Search for the cell housing the specified text and yield its (x, y) center coordinate. 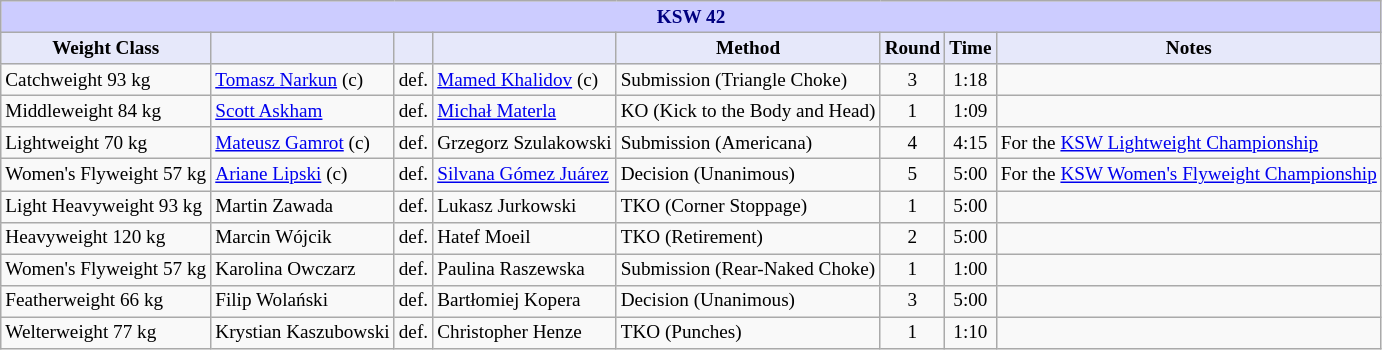
Paulina Raszewska (524, 270)
Round (912, 48)
Mateusz Gamrot (c) (302, 143)
4 (912, 143)
Welterweight 77 kg (106, 333)
TKO (Punches) (748, 333)
2 (912, 238)
1:18 (970, 80)
1:10 (970, 333)
1:09 (970, 111)
Submission (Americana) (748, 143)
Featherweight 66 kg (106, 301)
Martin Zawada (302, 206)
4:15 (970, 143)
TKO (Retirement) (748, 238)
Scott Askham (302, 111)
KO (Kick to the Body and Head) (748, 111)
Tomasz Narkun (c) (302, 80)
Method (748, 48)
Time (970, 48)
5 (912, 175)
Grzegorz Szulakowski (524, 143)
KSW 42 (692, 17)
Lukasz Jurkowski (524, 206)
Krystian Kaszubowski (302, 333)
Bartłomiej Kopera (524, 301)
Mamed Khalidov (c) (524, 80)
Submission (Rear-Naked Choke) (748, 270)
For the KSW Women's Flyweight Championship (1188, 175)
Christopher Henze (524, 333)
For the KSW Lightweight Championship (1188, 143)
Weight Class (106, 48)
Filip Wolański (302, 301)
Catchweight 93 kg (106, 80)
Notes (1188, 48)
Ariane Lipski (c) (302, 175)
Karolina Owczarz (302, 270)
Lightweight 70 kg (106, 143)
Silvana Gómez Juárez (524, 175)
Middleweight 84 kg (106, 111)
Michał Materla (524, 111)
TKO (Corner Stoppage) (748, 206)
Submission (Triangle Choke) (748, 80)
1:00 (970, 270)
Heavyweight 120 kg (106, 238)
Hatef Moeil (524, 238)
Marcin Wójcik (302, 238)
Light Heavyweight 93 kg (106, 206)
